Determine the (x, y) coordinate at the center of the cell enclosing the given text.  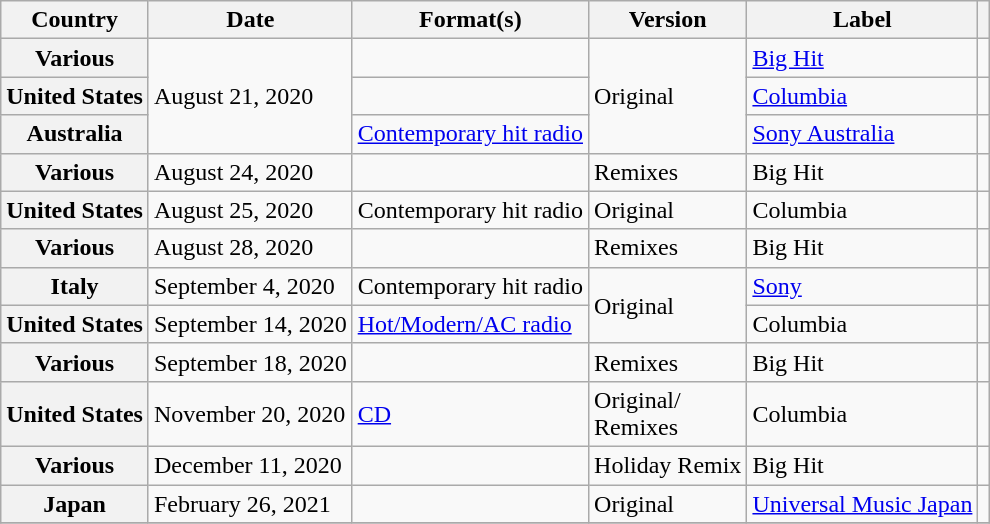
Sony (862, 286)
Japan (75, 503)
August 21, 2020 (250, 96)
August 28, 2020 (250, 248)
Version (668, 20)
Label (862, 20)
August 25, 2020 (250, 210)
Date (250, 20)
Italy (75, 286)
Australia (75, 134)
February 26, 2021 (250, 503)
Hot/Modern/AC radio (470, 324)
September 14, 2020 (250, 324)
Original/Remixes (668, 414)
September 18, 2020 (250, 362)
November 20, 2020 (250, 414)
September 4, 2020 (250, 286)
Universal Music Japan (862, 503)
Format(s) (470, 20)
Country (75, 20)
August 24, 2020 (250, 172)
CD (470, 414)
Holiday Remix (668, 465)
Sony Australia (862, 134)
December 11, 2020 (250, 465)
